Output the (x, y) coordinate of the center of the cell containing the given text.  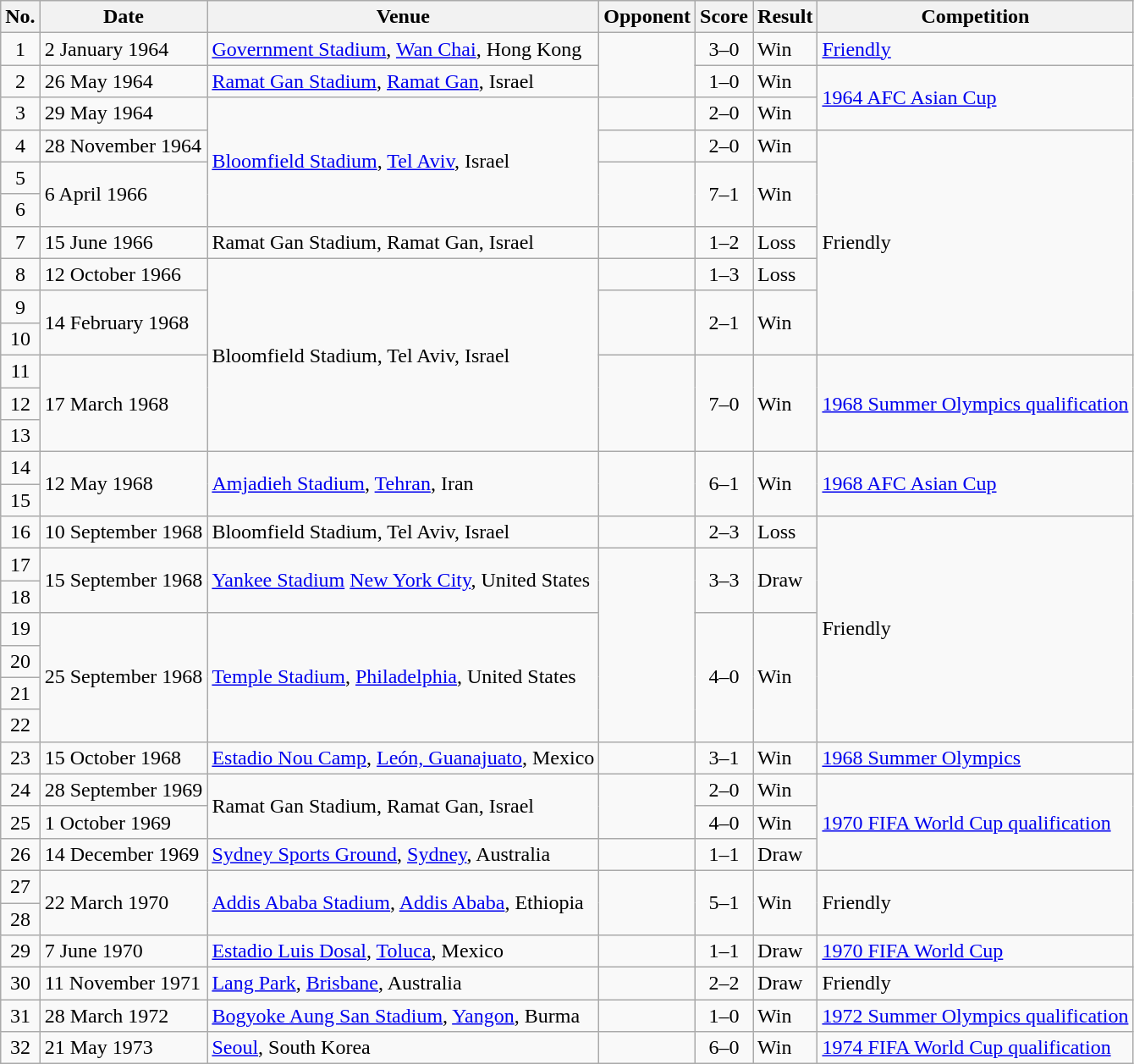
1968 Summer Olympics qualification (975, 403)
26 (20, 854)
28 November 1964 (124, 146)
20 (20, 661)
1 (20, 49)
25 September 1968 (124, 677)
2 January 1964 (124, 49)
6–0 (724, 1048)
Government Stadium, Wan Chai, Hong Kong (403, 49)
12 (20, 404)
21 (20, 693)
Estadio Nou Camp, León, Guanajuato, Mexico (403, 758)
Score (724, 17)
11 (20, 371)
1972 Summer Olympics qualification (975, 1016)
28 (20, 918)
27 (20, 886)
15 October 1968 (124, 758)
32 (20, 1048)
14 December 1969 (124, 854)
1964 AFC Asian Cup (975, 97)
9 (20, 306)
6 (20, 210)
15 (20, 500)
8 (20, 274)
29 (20, 951)
21 May 1973 (124, 1048)
31 (20, 1016)
Sydney Sports Ground, Sydney, Australia (403, 854)
1 October 1969 (124, 822)
1970 FIFA World Cup (975, 951)
Lang Park, Brisbane, Australia (403, 984)
2–1 (724, 323)
Result (785, 17)
1970 FIFA World Cup qualification (975, 822)
7–1 (724, 194)
Opponent (647, 17)
2–2 (724, 984)
22 March 1970 (124, 902)
3–0 (724, 49)
30 (20, 984)
12 May 1968 (124, 484)
Date (124, 17)
4 (20, 146)
19 (20, 629)
26 May 1964 (124, 81)
Yankee Stadium New York City, United States (403, 581)
15 June 1966 (124, 242)
6 April 1966 (124, 194)
10 September 1968 (124, 532)
Addis Ababa Stadium, Addis Ababa, Ethiopia (403, 902)
14 (20, 468)
1968 AFC Asian Cup (975, 484)
5 (20, 178)
3–1 (724, 758)
Venue (403, 17)
1–2 (724, 242)
23 (20, 758)
22 (20, 725)
16 (20, 532)
11 November 1971 (124, 984)
25 (20, 822)
10 (20, 339)
1974 FIFA World Cup qualification (975, 1048)
17 (20, 565)
2 (20, 81)
18 (20, 597)
Seoul, South Korea (403, 1048)
Bogyoke Aung San Stadium, Yangon, Burma (403, 1016)
Competition (975, 17)
Estadio Luis Dosal, Toluca, Mexico (403, 951)
1968 Summer Olympics (975, 758)
14 February 1968 (124, 323)
7 (20, 242)
12 October 1966 (124, 274)
Temple Stadium, Philadelphia, United States (403, 677)
2–3 (724, 532)
3–3 (724, 581)
No. (20, 17)
24 (20, 790)
29 May 1964 (124, 113)
17 March 1968 (124, 403)
28 September 1969 (124, 790)
15 September 1968 (124, 581)
6–1 (724, 484)
13 (20, 436)
28 March 1972 (124, 1016)
3 (20, 113)
7–0 (724, 403)
Amjadieh Stadium, Tehran, Iran (403, 484)
5–1 (724, 902)
7 June 1970 (124, 951)
1–3 (724, 274)
